Find where the given text appears and provide that cell's center as (X, Y) coordinate. 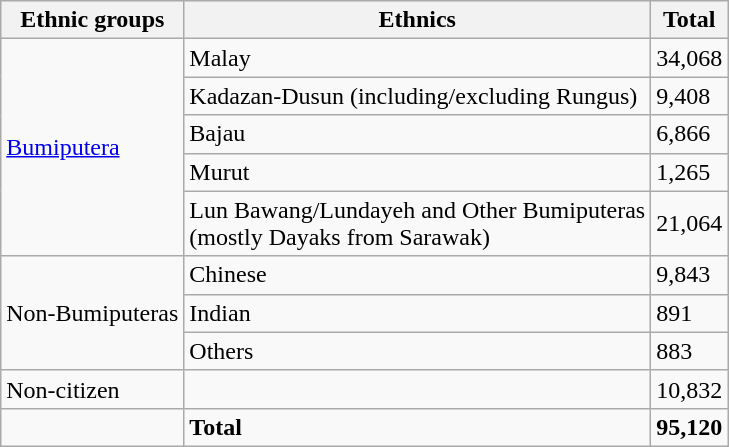
34,068 (690, 58)
6,866 (690, 134)
9,408 (690, 96)
Bajau (418, 134)
Bumiputera (92, 148)
Chinese (418, 275)
Ethnics (418, 20)
10,832 (690, 389)
Ethnic groups (92, 20)
21,064 (690, 224)
Kadazan-Dusun (including/excluding Rungus) (418, 96)
883 (690, 351)
Malay (418, 58)
Non-citizen (92, 389)
Others (418, 351)
Murut (418, 172)
9,843 (690, 275)
95,120 (690, 427)
Lun Bawang/Lundayeh and Other Bumiputeras (mostly Dayaks from Sarawak) (418, 224)
891 (690, 313)
Indian (418, 313)
1,265 (690, 172)
Non-Bumiputeras (92, 313)
